For the text-containing cell, return its midpoint in [x, y] coordinate format. 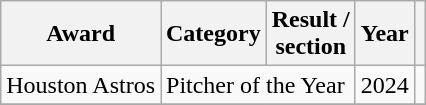
Pitcher of the Year [258, 85]
Year [384, 34]
Result / section [310, 34]
Award [81, 34]
2024 [384, 85]
Houston Astros [81, 85]
Category [213, 34]
